Pinpoint the cell where the given text exists, returning its (x, y) midpoint coordinate. 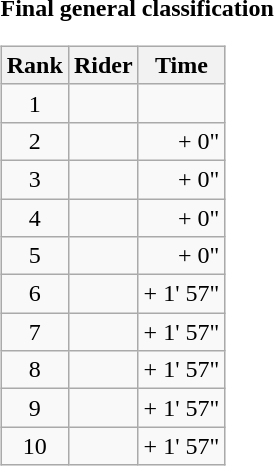
Rank (34, 65)
1 (34, 103)
Rider (103, 65)
4 (34, 217)
5 (34, 256)
10 (34, 446)
9 (34, 408)
7 (34, 332)
8 (34, 370)
3 (34, 179)
Time (182, 65)
6 (34, 294)
2 (34, 141)
